Extract the (x, y) coordinate from the center of the cell holding the provided text.  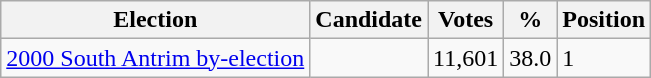
38.0 (530, 58)
11,601 (466, 58)
1 (604, 58)
Candidate (369, 20)
Position (604, 20)
2000 South Antrim by-election (156, 58)
Election (156, 20)
Votes (466, 20)
% (530, 20)
